For the text-containing cell, return its midpoint in (X, Y) coordinate format. 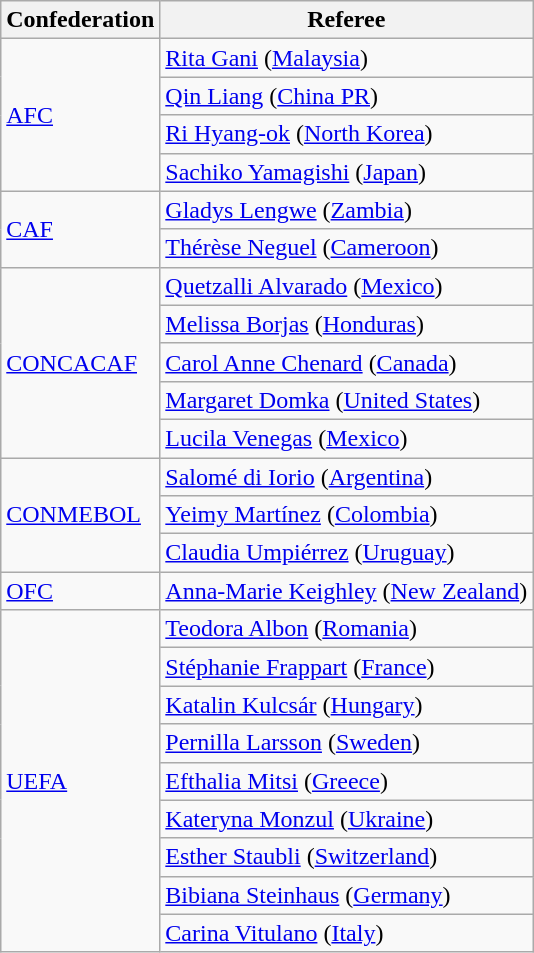
Carina Vitulano (Italy) (346, 933)
Kateryna Monzul (Ukraine) (346, 819)
Ri Hyang-ok (North Korea) (346, 134)
Sachiko Yamagishi (Japan) (346, 172)
Esther Staubli (Switzerland) (346, 857)
Margaret Domka (United States) (346, 400)
Efthalia Mitsi (Greece) (346, 781)
OFC (80, 591)
Katalin Kulcsár (Hungary) (346, 705)
AFC (80, 115)
Referee (346, 20)
Salomé di Iorio (Argentina) (346, 477)
Yeimy Martínez (Colombia) (346, 515)
Quetzalli Alvarado (Mexico) (346, 286)
Lucila Venegas (Mexico) (346, 438)
CONCACAF (80, 362)
Gladys Lengwe (Zambia) (346, 210)
Confederation (80, 20)
CAF (80, 229)
Teodora Albon (Romania) (346, 629)
Pernilla Larsson (Sweden) (346, 743)
Stéphanie Frappart (France) (346, 667)
Melissa Borjas (Honduras) (346, 324)
Anna-Marie Keighley (New Zealand) (346, 591)
Carol Anne Chenard (Canada) (346, 362)
CONMEBOL (80, 515)
Rita Gani (Malaysia) (346, 58)
Thérèse Neguel (Cameroon) (346, 248)
UEFA (80, 782)
Bibiana Steinhaus (Germany) (346, 895)
Qin Liang (China PR) (346, 96)
Claudia Umpiérrez (Uruguay) (346, 553)
